Scan for the cell matching the given text and deliver its (X, Y) coordinate at center. 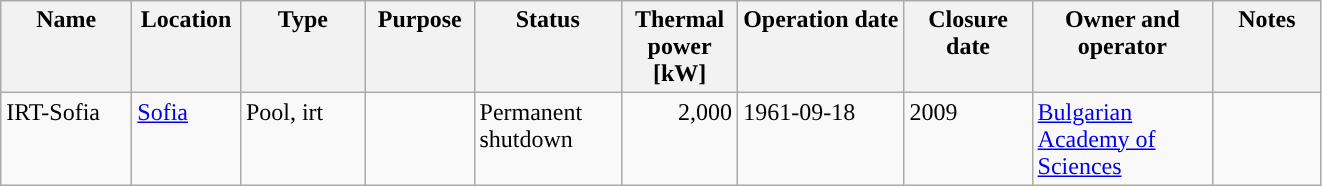
Thermal power [kW] (680, 47)
Sofia (186, 139)
Name (66, 47)
Bulgarian Academy of Sciences (1122, 139)
Type (302, 47)
Permanent shutdown (548, 139)
Closure date (968, 47)
IRT-Sofia (66, 139)
Notes (1268, 47)
Owner and operator (1122, 47)
Status (548, 47)
Operation date (821, 47)
Pool, irt (302, 139)
Location (186, 47)
1961-09-18 (821, 139)
2009 (968, 139)
Purpose (420, 47)
2,000 (680, 139)
